Capture the cell that displays the provided text and extract its (x, y) central coordinate. 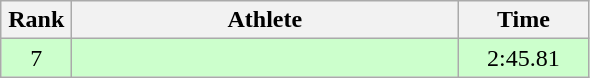
Athlete (265, 20)
Time (524, 20)
7 (36, 58)
Rank (36, 20)
2:45.81 (524, 58)
